Determine the (x, y) coordinate at the center of the cell enclosing the given text.  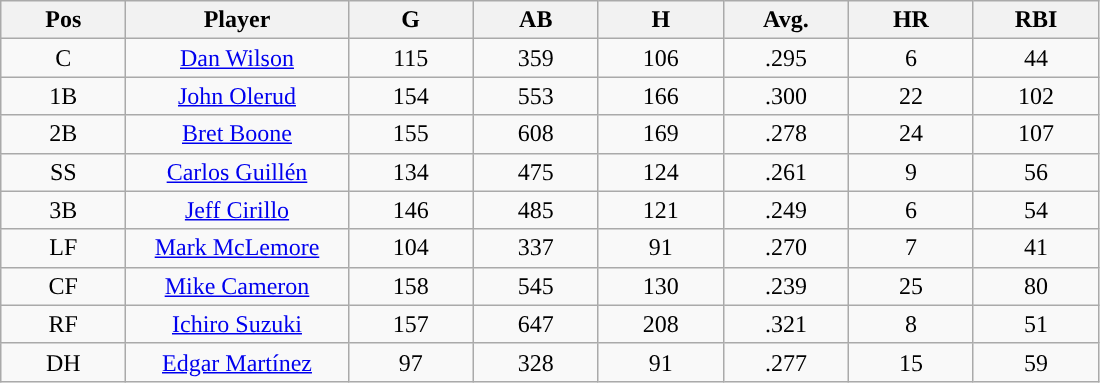
115 (410, 58)
545 (536, 286)
359 (536, 58)
157 (410, 324)
104 (410, 248)
15 (910, 362)
AB (536, 20)
22 (910, 96)
RF (64, 324)
Bret Boone (237, 134)
.261 (786, 172)
.249 (786, 210)
59 (1036, 362)
HR (910, 20)
647 (536, 324)
41 (1036, 248)
146 (410, 210)
134 (410, 172)
24 (910, 134)
Carlos Guillén (237, 172)
475 (536, 172)
158 (410, 286)
169 (660, 134)
Avg. (786, 20)
Edgar Martínez (237, 362)
C (64, 58)
Player (237, 20)
G (410, 20)
9 (910, 172)
Jeff Cirillo (237, 210)
107 (1036, 134)
.295 (786, 58)
106 (660, 58)
RBI (1036, 20)
54 (1036, 210)
124 (660, 172)
25 (910, 286)
154 (410, 96)
102 (1036, 96)
44 (1036, 58)
John Olerud (237, 96)
Dan Wilson (237, 58)
.321 (786, 324)
H (660, 20)
7 (910, 248)
Pos (64, 20)
.277 (786, 362)
2B (64, 134)
608 (536, 134)
.270 (786, 248)
SS (64, 172)
.300 (786, 96)
8 (910, 324)
DH (64, 362)
121 (660, 210)
CF (64, 286)
553 (536, 96)
97 (410, 362)
56 (1036, 172)
Mike Cameron (237, 286)
328 (536, 362)
3B (64, 210)
166 (660, 96)
80 (1036, 286)
208 (660, 324)
337 (536, 248)
.278 (786, 134)
51 (1036, 324)
155 (410, 134)
LF (64, 248)
130 (660, 286)
485 (536, 210)
.239 (786, 286)
Ichiro Suzuki (237, 324)
Mark McLemore (237, 248)
1B (64, 96)
